For the text-containing cell, return its midpoint in (X, Y) coordinate format. 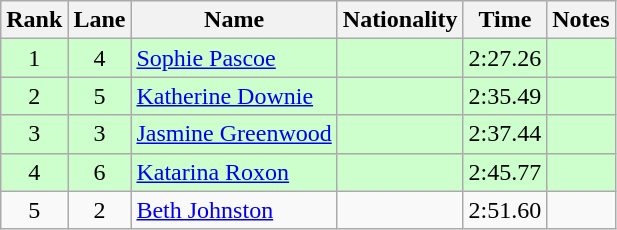
Notes (581, 20)
2:45.77 (505, 172)
Time (505, 20)
Sophie Pascoe (234, 58)
6 (100, 172)
2:35.49 (505, 96)
Nationality (400, 20)
Name (234, 20)
Rank (34, 20)
2:37.44 (505, 134)
1 (34, 58)
2:51.60 (505, 210)
Lane (100, 20)
2:27.26 (505, 58)
Katarina Roxon (234, 172)
Beth Johnston (234, 210)
Katherine Downie (234, 96)
Jasmine Greenwood (234, 134)
